Provide the [x, y] coordinate of the cell's center where the given text is located.  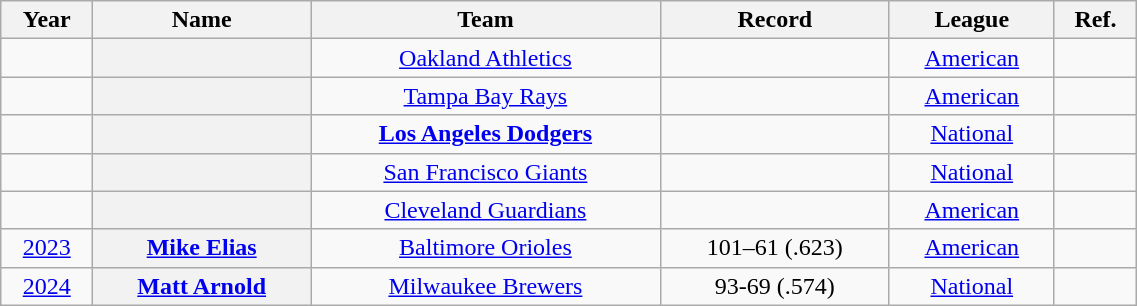
2023 [47, 248]
Los Angeles Dodgers [486, 134]
101–61 (.623) [774, 248]
Mike Elias [202, 248]
Matt Arnold [202, 286]
Record [774, 20]
93-69 (.574) [774, 286]
San Francisco Giants [486, 172]
Cleveland Guardians [486, 210]
Oakland Athletics [486, 58]
League [972, 20]
Name [202, 20]
2024 [47, 286]
Milwaukee Brewers [486, 286]
Baltimore Orioles [486, 248]
Ref. [1096, 20]
Tampa Bay Rays [486, 96]
Year [47, 20]
Team [486, 20]
